Pinpoint the cell where the given text exists, returning its [X, Y] midpoint coordinate. 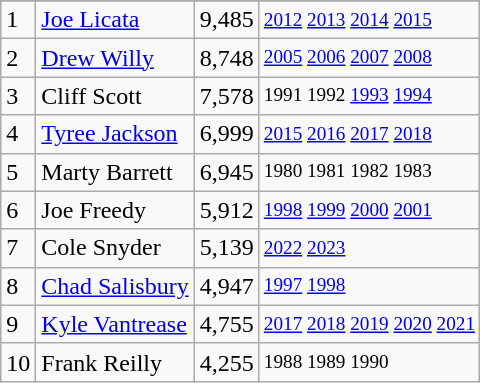
Marty Barrett [115, 172]
5 [18, 172]
Frank Reilly [115, 362]
4,947 [226, 286]
Drew Willy [115, 58]
1980 1981 1982 1983 [369, 172]
4,755 [226, 324]
2005 2006 2007 2008 [369, 58]
9,485 [226, 20]
3 [18, 96]
2012 2013 2014 2015 [369, 20]
1998 1999 2000 2001 [369, 210]
1997 1998 [369, 286]
1 [18, 20]
1988 1989 1990 [369, 362]
2 [18, 58]
9 [18, 324]
2022 2023 [369, 248]
2015 2016 2017 2018 [369, 134]
4,255 [226, 362]
2017 2018 2019 2020 2021 [369, 324]
Joe Licata [115, 20]
Tyree Jackson [115, 134]
Joe Freedy [115, 210]
1991 1992 1993 1994 [369, 96]
10 [18, 362]
4 [18, 134]
Kyle Vantrease [115, 324]
6,945 [226, 172]
8 [18, 286]
5,139 [226, 248]
7 [18, 248]
6,999 [226, 134]
8,748 [226, 58]
5,912 [226, 210]
Cole Snyder [115, 248]
Chad Salisbury [115, 286]
6 [18, 210]
Cliff Scott [115, 96]
7,578 [226, 96]
